Find where the given text appears and provide that cell's center as [x, y] coordinate. 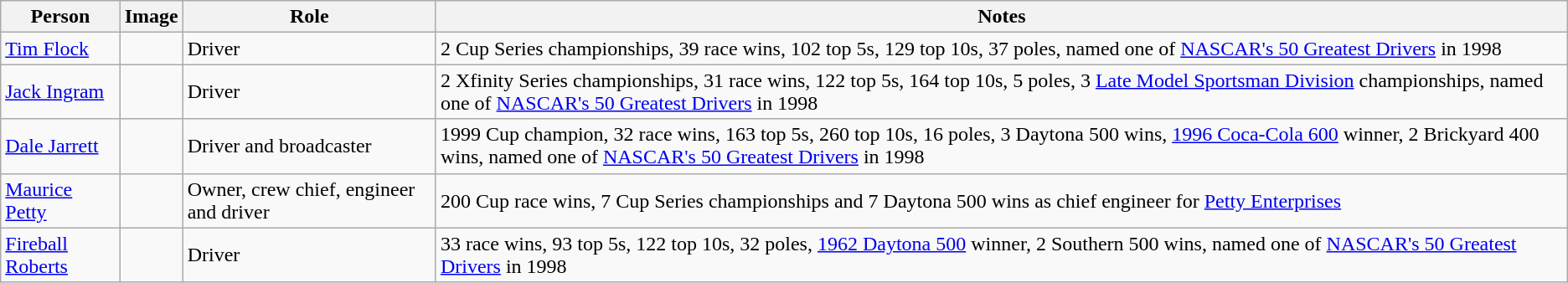
Jack Ingram [60, 92]
Tim Flock [60, 49]
Notes [1002, 17]
33 race wins, 93 top 5s, 122 top 10s, 32 poles, 1962 Daytona 500 winner, 2 Southern 500 wins, named one of NASCAR's 50 Greatest Drivers in 1998 [1002, 255]
2 Cup Series championships, 39 race wins, 102 top 5s, 129 top 10s, 37 poles, named one of NASCAR's 50 Greatest Drivers in 1998 [1002, 49]
Owner, crew chief, engineer and driver [309, 201]
Role [309, 17]
Maurice Petty [60, 201]
Person [60, 17]
200 Cup race wins, 7 Cup Series championships and 7 Daytona 500 wins as chief engineer for Petty Enterprises [1002, 201]
Driver and broadcaster [309, 146]
Dale Jarrett [60, 146]
Fireball Roberts [60, 255]
Image [151, 17]
